Pinpoint the cell where the given text exists, returning its [X, Y] midpoint coordinate. 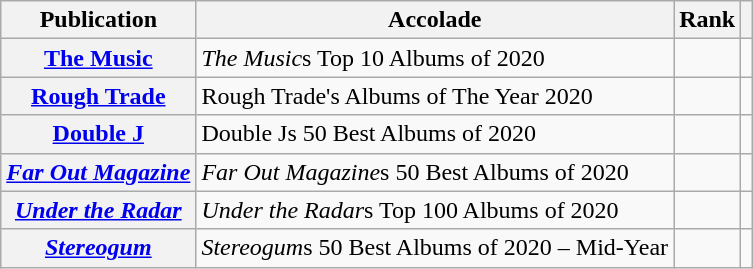
Rank [708, 20]
Stereogum [98, 248]
The Music [98, 58]
Double Js 50 Best Albums of 2020 [435, 134]
Stereogums 50 Best Albums of 2020 – Mid-Year [435, 248]
Rough Trade's Albums of The Year 2020 [435, 96]
The Musics Top 10 Albums of 2020 [435, 58]
Double J [98, 134]
Far Out Magazine [98, 172]
Rough Trade [98, 96]
Under the Radar [98, 210]
Far Out Magazines 50 Best Albums of 2020 [435, 172]
Accolade [435, 20]
Publication [98, 20]
Under the Radars Top 100 Albums of 2020 [435, 210]
